For the text-containing cell, return its midpoint in (x, y) coordinate format. 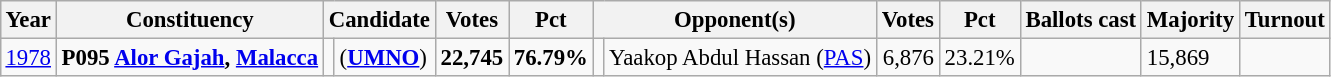
1978 (28, 57)
Majority (1190, 20)
Opponent(s) (734, 20)
Year (28, 20)
P095 Alor Gajah, Malacca (190, 57)
Ballots cast (1080, 20)
Candidate (379, 20)
Yaakop Abdul Hassan (PAS) (740, 57)
23.21% (980, 57)
22,745 (472, 57)
76.79% (552, 57)
6,876 (908, 57)
15,869 (1190, 57)
Turnout (1284, 20)
Constituency (190, 20)
(UMNO) (384, 57)
